Capture the cell that displays the provided text and extract its [X, Y] central coordinate. 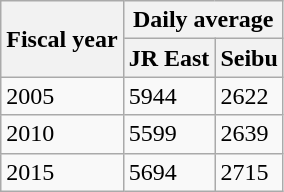
2715 [249, 172]
JR East [169, 58]
5599 [169, 134]
Daily average [203, 20]
Fiscal year [62, 39]
Seibu [249, 58]
5944 [169, 96]
2015 [62, 172]
2010 [62, 134]
2005 [62, 96]
5694 [169, 172]
2639 [249, 134]
2622 [249, 96]
